Detect which cell encompasses the target text, then output its [X, Y] center coordinate. 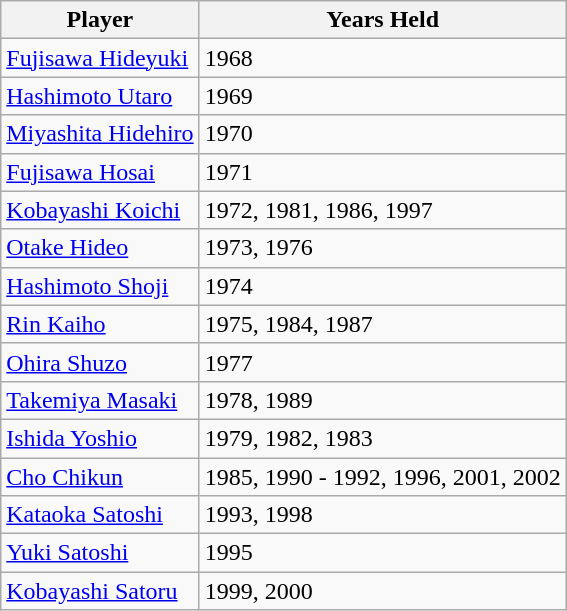
Takemiya Masaki [100, 400]
1975, 1984, 1987 [382, 324]
1995 [382, 553]
1978, 1989 [382, 400]
1969 [382, 96]
Yuki Satoshi [100, 553]
Cho Chikun [100, 477]
Rin Kaiho [100, 324]
1974 [382, 286]
1970 [382, 134]
Years Held [382, 20]
Hashimoto Shoji [100, 286]
1999, 2000 [382, 591]
Otake Hideo [100, 248]
1985, 1990 - 1992, 1996, 2001, 2002 [382, 477]
1971 [382, 172]
Kataoka Satoshi [100, 515]
1977 [382, 362]
Ishida Yoshio [100, 438]
Miyashita Hidehiro [100, 134]
Kobayashi Koichi [100, 210]
1968 [382, 58]
1973, 1976 [382, 248]
Kobayashi Satoru [100, 591]
Ohira Shuzo [100, 362]
1979, 1982, 1983 [382, 438]
1993, 1998 [382, 515]
Hashimoto Utaro [100, 96]
Player [100, 20]
Fujisawa Hosai [100, 172]
1972, 1981, 1986, 1997 [382, 210]
Fujisawa Hideyuki [100, 58]
